Scan for the cell matching the given text and deliver its (x, y) coordinate at center. 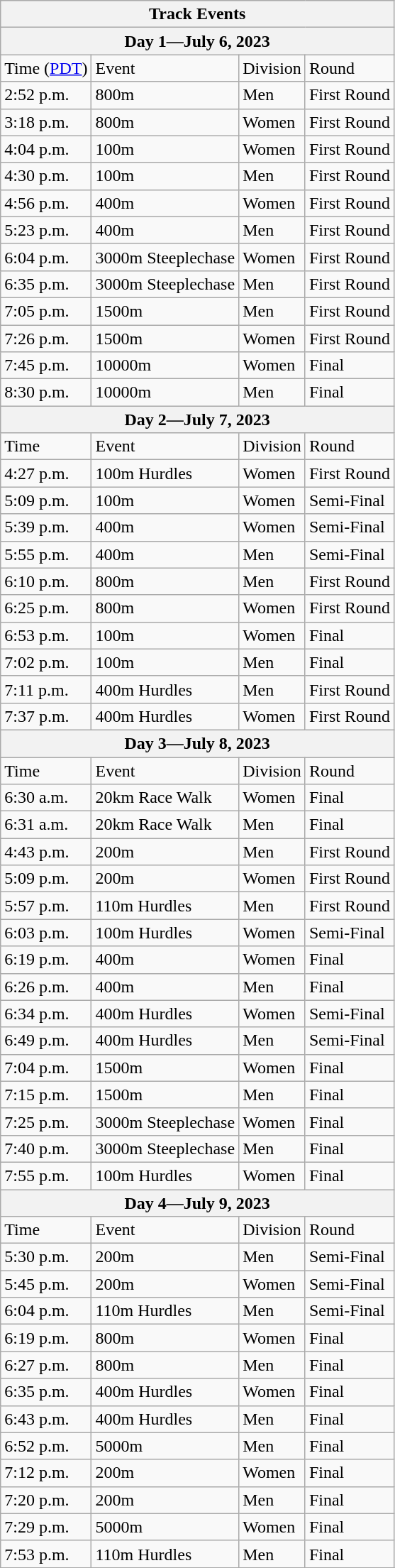
6:43 p.m. (46, 1419)
Day 3—July 8, 2023 (197, 743)
Day 4—July 9, 2023 (197, 1203)
Track Events (197, 14)
Day 1—July 6, 2023 (197, 41)
7:20 p.m. (46, 1500)
6:34 p.m. (46, 1014)
6:27 p.m. (46, 1365)
4:30 p.m. (46, 176)
7:40 p.m. (46, 1148)
5:39 p.m. (46, 527)
7:02 p.m. (46, 662)
5:55 p.m. (46, 554)
5:30 p.m. (46, 1257)
6:31 a.m. (46, 825)
6:10 p.m. (46, 581)
6:49 p.m. (46, 1041)
7:05 p.m. (46, 311)
7:25 p.m. (46, 1122)
7:37 p.m. (46, 716)
7:29 p.m. (46, 1527)
7:55 p.m. (46, 1175)
6:25 p.m. (46, 608)
5:23 p.m. (46, 230)
6:03 p.m. (46, 933)
7:26 p.m. (46, 339)
4:56 p.m. (46, 203)
7:11 p.m. (46, 689)
Day 2—July 7, 2023 (197, 420)
7:53 p.m. (46, 1554)
Time (PDT) (46, 68)
3:18 p.m. (46, 122)
7:45 p.m. (46, 366)
5:45 p.m. (46, 1284)
6:52 p.m. (46, 1446)
6:53 p.m. (46, 635)
4:04 p.m. (46, 149)
6:26 p.m. (46, 987)
4:27 p.m. (46, 473)
5:57 p.m. (46, 906)
8:30 p.m. (46, 393)
7:12 p.m. (46, 1473)
4:43 p.m. (46, 852)
7:04 p.m. (46, 1068)
2:52 p.m. (46, 95)
6:30 a.m. (46, 798)
7:15 p.m. (46, 1095)
